Find where the given text appears and provide that cell's center as (X, Y) coordinate. 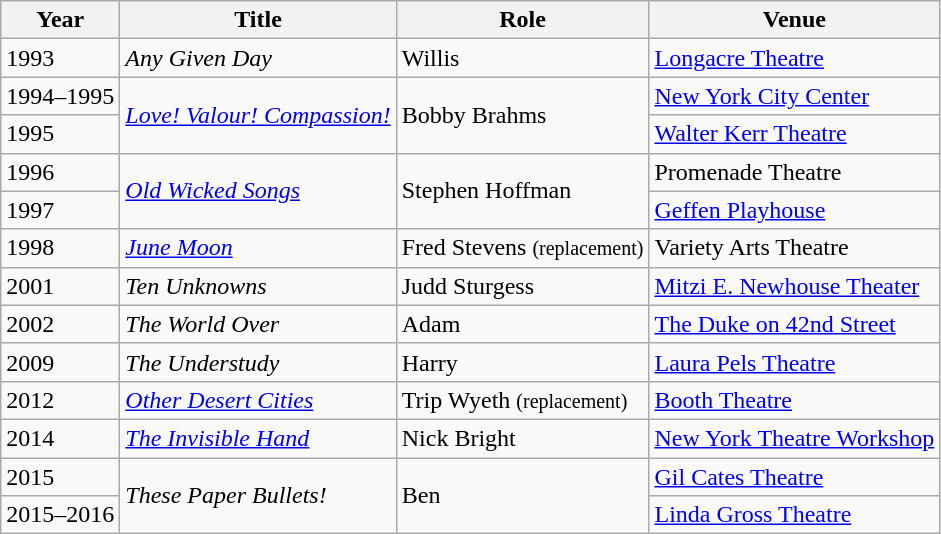
Nick Bright (522, 438)
The World Over (258, 324)
Longacre Theatre (794, 58)
Fred Stevens (replacement) (522, 248)
The Understudy (258, 362)
1997 (60, 210)
Judd Sturgess (522, 286)
June Moon (258, 248)
Promenade Theatre (794, 172)
Venue (794, 20)
New York City Center (794, 96)
2009 (60, 362)
Willis (522, 58)
2014 (60, 438)
2015 (60, 477)
Stephen Hoffman (522, 191)
Other Desert Cities (258, 400)
2015–2016 (60, 515)
1998 (60, 248)
Title (258, 20)
Bobby Brahms (522, 115)
Variety Arts Theatre (794, 248)
New York Theatre Workshop (794, 438)
Mitzi E. Newhouse Theater (794, 286)
Any Given Day (258, 58)
Gil Cates Theatre (794, 477)
Ben (522, 496)
Geffen Playhouse (794, 210)
Booth Theatre (794, 400)
The Duke on 42nd Street (794, 324)
Old Wicked Songs (258, 191)
Ten Unknowns (258, 286)
1993 (60, 58)
Linda Gross Theatre (794, 515)
2002 (60, 324)
Love! Valour! Compassion! (258, 115)
Walter Kerr Theatre (794, 134)
2001 (60, 286)
Trip Wyeth (replacement) (522, 400)
Year (60, 20)
Laura Pels Theatre (794, 362)
Role (522, 20)
Adam (522, 324)
1995 (60, 134)
Harry (522, 362)
1994–1995 (60, 96)
The Invisible Hand (258, 438)
1996 (60, 172)
2012 (60, 400)
These Paper Bullets! (258, 496)
